Search for the cell housing the specified text and yield its (x, y) center coordinate. 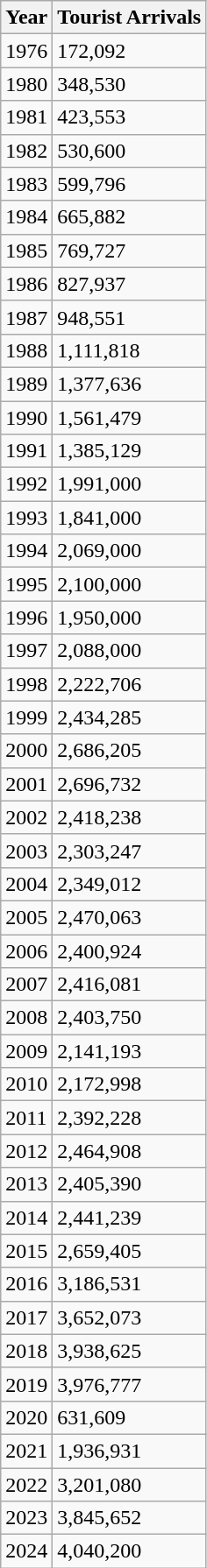
2009 (26, 1051)
1983 (26, 184)
2,403,750 (130, 1018)
2012 (26, 1151)
2013 (26, 1184)
665,882 (130, 217)
2016 (26, 1284)
2014 (26, 1218)
1982 (26, 151)
2001 (26, 784)
1985 (26, 251)
2,416,081 (130, 985)
1,991,000 (130, 484)
2,405,390 (130, 1184)
3,201,080 (130, 1485)
1996 (26, 618)
827,937 (130, 284)
948,551 (130, 317)
1991 (26, 451)
2,069,000 (130, 551)
599,796 (130, 184)
2,392,228 (130, 1118)
2005 (26, 917)
2,659,405 (130, 1251)
2020 (26, 1417)
2015 (26, 1251)
1980 (26, 84)
3,652,073 (130, 1317)
1,377,636 (130, 384)
2,172,998 (130, 1084)
1992 (26, 484)
2,400,924 (130, 950)
4,040,200 (130, 1551)
1,561,479 (130, 418)
2,349,012 (130, 884)
1,111,818 (130, 350)
3,976,777 (130, 1384)
2019 (26, 1384)
2,434,285 (130, 717)
2017 (26, 1317)
3,845,652 (130, 1518)
2021 (26, 1451)
1,841,000 (130, 518)
2002 (26, 817)
1,950,000 (130, 618)
2023 (26, 1518)
530,600 (130, 151)
2008 (26, 1018)
1994 (26, 551)
2022 (26, 1485)
1988 (26, 350)
2,100,000 (130, 584)
3,938,625 (130, 1351)
631,609 (130, 1417)
1995 (26, 584)
1986 (26, 284)
Tourist Arrivals (130, 18)
1976 (26, 51)
2011 (26, 1118)
1981 (26, 117)
2,141,193 (130, 1051)
1989 (26, 384)
1990 (26, 418)
2003 (26, 851)
Year (26, 18)
2,696,732 (130, 784)
2,441,239 (130, 1218)
2010 (26, 1084)
2,222,706 (130, 684)
2,470,063 (130, 917)
1,385,129 (130, 451)
2,418,238 (130, 817)
1997 (26, 651)
2004 (26, 884)
769,727 (130, 251)
1999 (26, 717)
423,553 (130, 117)
1987 (26, 317)
2018 (26, 1351)
2006 (26, 950)
1984 (26, 217)
1998 (26, 684)
1,936,931 (130, 1451)
2,088,000 (130, 651)
172,092 (130, 51)
2024 (26, 1551)
2007 (26, 985)
348,530 (130, 84)
2000 (26, 751)
2,303,247 (130, 851)
3,186,531 (130, 1284)
2,464,908 (130, 1151)
2,686,205 (130, 751)
1993 (26, 518)
